Detect which cell encompasses the target text, then output its (X, Y) center coordinate. 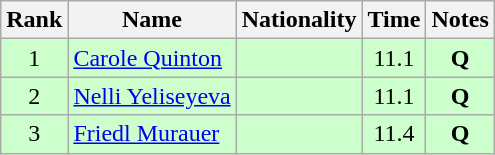
Nationality (299, 20)
Notes (460, 20)
3 (34, 134)
Friedl Murauer (152, 134)
11.4 (394, 134)
Time (394, 20)
Carole Quinton (152, 58)
Name (152, 20)
Rank (34, 20)
1 (34, 58)
2 (34, 96)
Nelli Yeliseyeva (152, 96)
